For the text-containing cell, return its midpoint in [x, y] coordinate format. 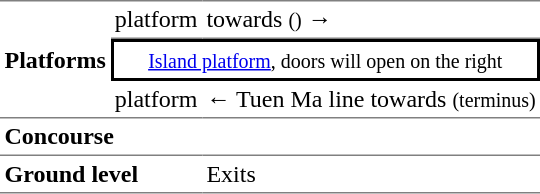
← Tuen Ma line towards (terminus) [371, 100]
Island platform, doors will open on the right [325, 60]
Ground level [101, 175]
Platforms [55, 59]
Exits [371, 175]
Concourse [101, 137]
towards () → [371, 20]
